Capture the cell that displays the provided text and extract its (x, y) central coordinate. 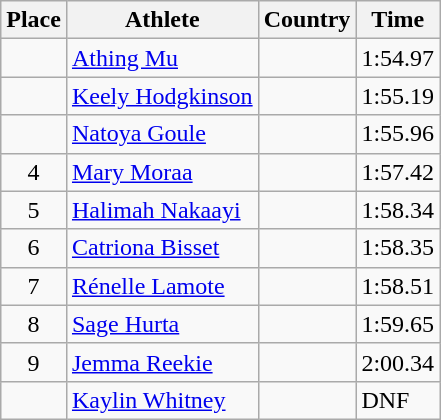
Country (307, 20)
1:55.19 (398, 96)
7 (34, 286)
6 (34, 248)
Kaylin Whitney (162, 400)
8 (34, 324)
5 (34, 210)
1:59.65 (398, 324)
Sage Hurta (162, 324)
2:00.34 (398, 362)
Rénelle Lamote (162, 286)
Athing Mu (162, 58)
Athlete (162, 20)
Mary Moraa (162, 172)
Keely Hodgkinson (162, 96)
DNF (398, 400)
1:58.34 (398, 210)
1:58.51 (398, 286)
Place (34, 20)
1:58.35 (398, 248)
Catriona Bisset (162, 248)
1:57.42 (398, 172)
Jemma Reekie (162, 362)
Halimah Nakaayi (162, 210)
Natoya Goule (162, 134)
4 (34, 172)
1:54.97 (398, 58)
1:55.96 (398, 134)
9 (34, 362)
Time (398, 20)
